Return the (X, Y) coordinate for the center point of the cell that contains the specified text.  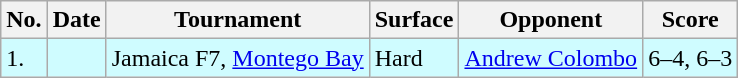
Score (690, 20)
6–4, 6–3 (690, 58)
Jamaica F7, Montego Bay (238, 58)
Date (76, 20)
Tournament (238, 20)
1. (24, 58)
Surface (414, 20)
No. (24, 20)
Opponent (551, 20)
Andrew Colombo (551, 58)
Hard (414, 58)
